Identify which cell holds the provided text, then report its (X, Y) central coordinate. 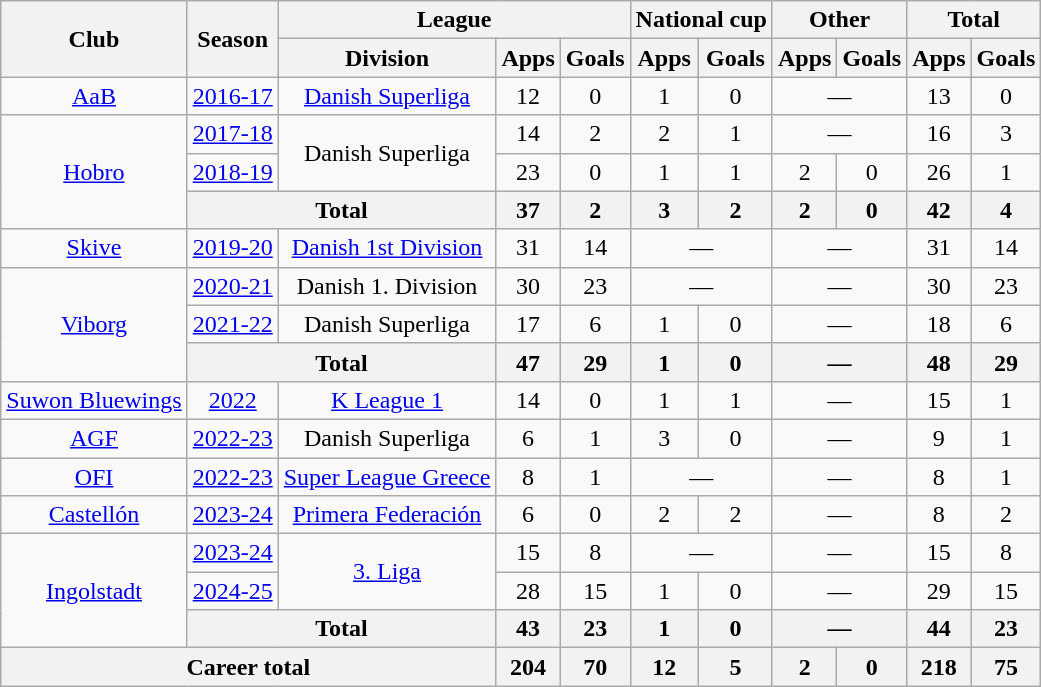
League (454, 20)
42 (939, 210)
5 (735, 667)
Primera Federación (387, 515)
Career total (248, 667)
48 (939, 362)
Club (94, 39)
47 (528, 362)
Super League Greece (387, 477)
17 (528, 324)
9 (939, 438)
2018-19 (232, 172)
37 (528, 210)
K League 1 (387, 400)
70 (595, 667)
OFI (94, 477)
Viborg (94, 324)
Suwon Bluewings (94, 400)
2019-20 (232, 248)
Other (839, 20)
3. Liga (387, 572)
AaB (94, 96)
43 (528, 629)
2017-18 (232, 134)
Hobro (94, 172)
Division (387, 58)
National cup (701, 20)
2024-25 (232, 591)
2022 (232, 400)
13 (939, 96)
Season (232, 39)
16 (939, 134)
Danish 1st Division (387, 248)
2020-21 (232, 286)
2016-17 (232, 96)
2021-22 (232, 324)
218 (939, 667)
204 (528, 667)
Danish 1. Division (387, 286)
Ingolstadt (94, 591)
18 (939, 324)
4 (1006, 210)
44 (939, 629)
75 (1006, 667)
28 (528, 591)
Castellón (94, 515)
26 (939, 172)
Skive (94, 248)
AGF (94, 438)
